Return (x, y) of the center of cell containing provided text 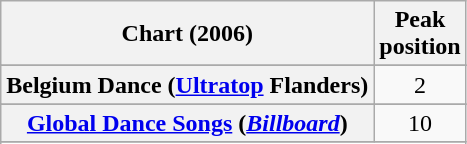
Belgium Dance (Ultratop Flanders) (188, 85)
Peakposition (420, 34)
2 (420, 85)
Global Dance Songs (Billboard) (188, 123)
Chart (2006) (188, 34)
10 (420, 123)
